Find where the given text appears and provide that cell's center as [X, Y] coordinate. 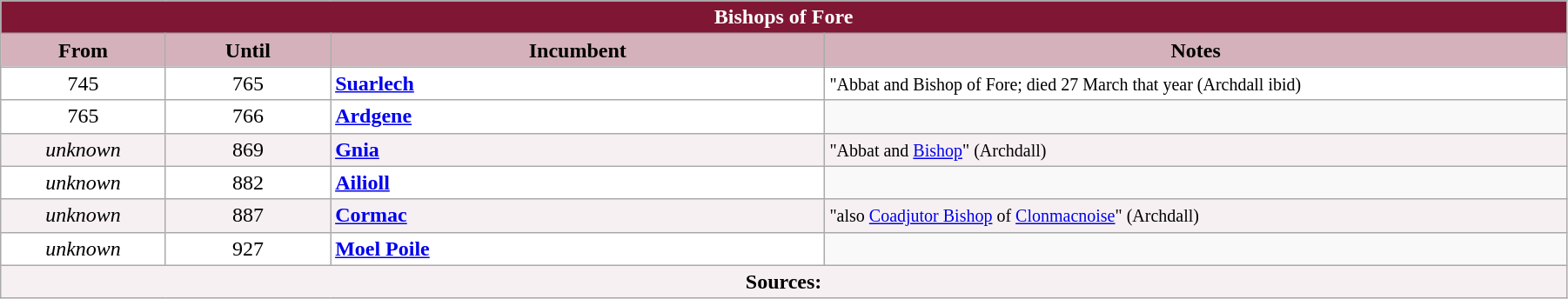
Incumbent [578, 50]
"Abbat and Bishop of Fore; died 27 March that year (Archdall ibid) [1196, 83]
Moel Poile [578, 249]
Until [247, 50]
Sources: [784, 282]
Suarlech [578, 83]
Notes [1196, 50]
Gnia [578, 149]
"also Coadjutor Bishop of Clonmacnoise" (Archdall) [1196, 216]
869 [247, 149]
927 [247, 249]
766 [247, 116]
745 [84, 83]
882 [247, 183]
"Abbat and Bishop" (Archdall) [1196, 149]
Bishops of Fore [784, 17]
Ailioll [578, 183]
From [84, 50]
887 [247, 216]
Cormac [578, 216]
Ardgene [578, 116]
